Extract the [X, Y] coordinate from the center of the cell holding the provided text.  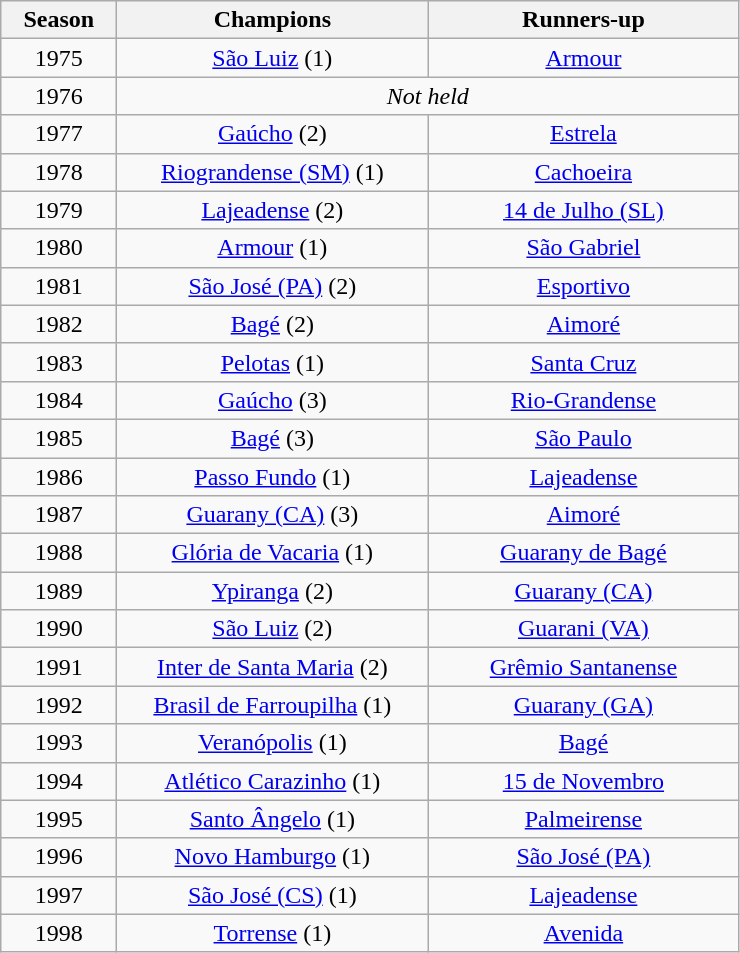
Runners-up [584, 20]
1984 [59, 400]
Torrense (1) [272, 933]
Bagé (2) [272, 324]
1981 [59, 286]
1978 [59, 172]
Estrela [584, 134]
Esportivo [584, 286]
Bagé [584, 743]
1992 [59, 705]
1998 [59, 933]
Lajeadense (2) [272, 210]
Cachoeira [584, 172]
Pelotas (1) [272, 362]
1989 [59, 591]
Riograndense (SM) (1) [272, 172]
1988 [59, 553]
Bagé (3) [272, 438]
1987 [59, 515]
Ypiranga (2) [272, 591]
Guarany (GA) [584, 705]
São José (PA) (2) [272, 286]
Palmeirense [584, 819]
São Gabriel [584, 248]
1991 [59, 667]
Novo Hamburgo (1) [272, 857]
1977 [59, 134]
Santa Cruz [584, 362]
Rio-Grandense [584, 400]
Brasil de Farroupilha (1) [272, 705]
1996 [59, 857]
1979 [59, 210]
Inter de Santa Maria (2) [272, 667]
14 de Julho (SL) [584, 210]
15 de Novembro [584, 781]
1986 [59, 477]
Guarany (CA) (3) [272, 515]
1982 [59, 324]
1983 [59, 362]
Veranópolis (1) [272, 743]
São Luiz (1) [272, 58]
1976 [59, 96]
Guarany de Bagé [584, 553]
São José (CS) (1) [272, 895]
São Luiz (2) [272, 629]
São José (PA) [584, 857]
1997 [59, 895]
Glória de Vacaria (1) [272, 553]
1980 [59, 248]
Guarani (VA) [584, 629]
Avenida [584, 933]
Champions [272, 20]
São Paulo [584, 438]
1990 [59, 629]
Santo Ângelo (1) [272, 819]
1994 [59, 781]
Atlético Carazinho (1) [272, 781]
Gaúcho (3) [272, 400]
Not held [428, 96]
Guarany (CA) [584, 591]
Armour (1) [272, 248]
Grêmio Santanense [584, 667]
Season [59, 20]
Armour [584, 58]
1985 [59, 438]
1975 [59, 58]
Passo Fundo (1) [272, 477]
1993 [59, 743]
Gaúcho (2) [272, 134]
1995 [59, 819]
